Pinpoint the cell where the given text exists, returning its [X, Y] midpoint coordinate. 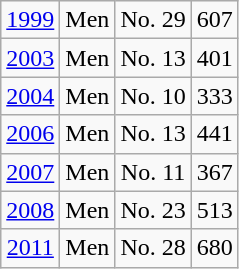
401 [214, 58]
2006 [30, 134]
No. 29 [153, 20]
2008 [30, 210]
367 [214, 172]
441 [214, 134]
680 [214, 248]
2011 [30, 248]
333 [214, 96]
No. 28 [153, 248]
2007 [30, 172]
2003 [30, 58]
607 [214, 20]
No. 23 [153, 210]
513 [214, 210]
1999 [30, 20]
No. 11 [153, 172]
No. 10 [153, 96]
2004 [30, 96]
